Determine the [x, y] coordinate at the center of the cell enclosing the given text.  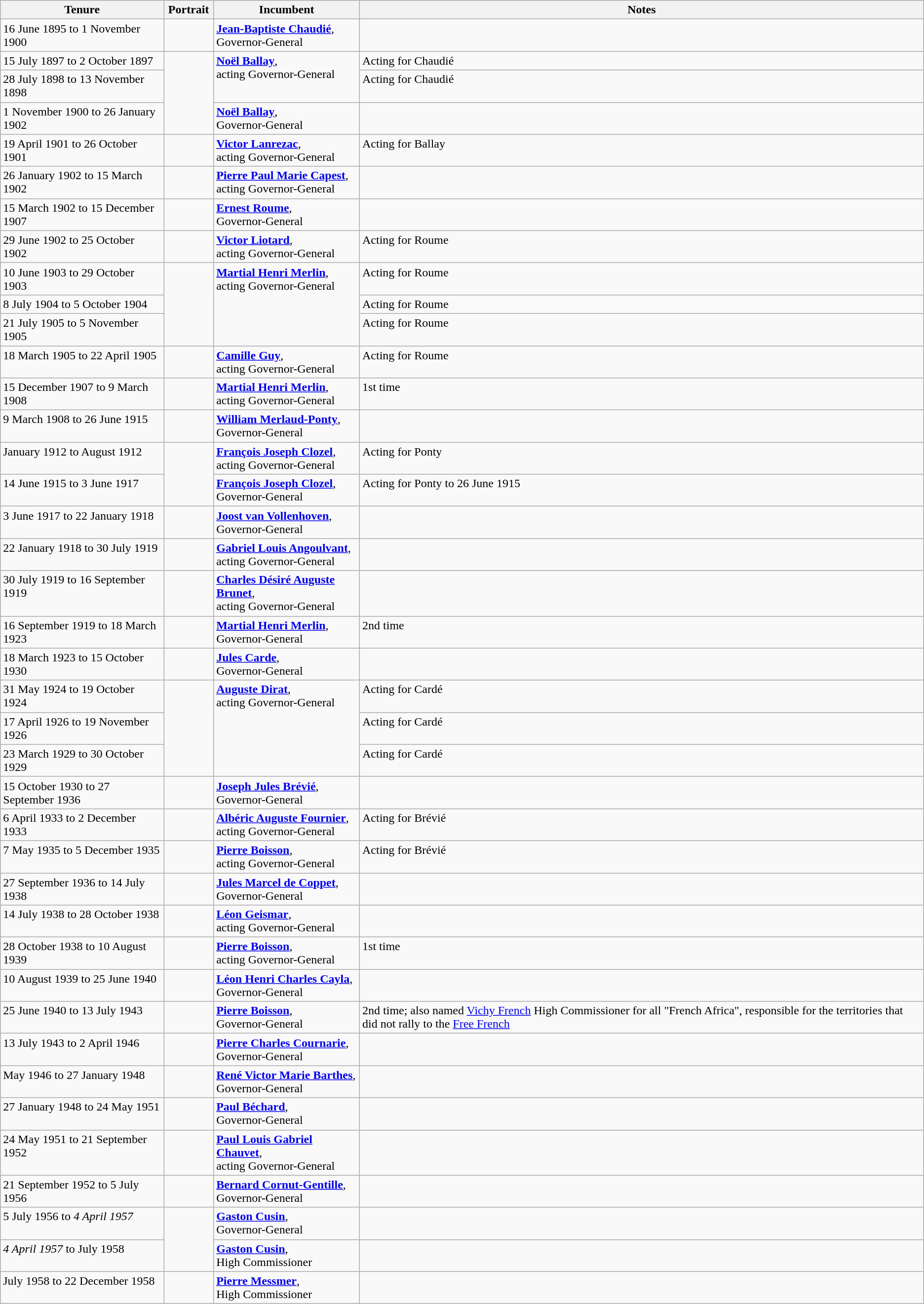
Tenure [82, 10]
Victor Lanrezac, acting Governor-General [287, 150]
22 January 1918 to 30 July 1919 [82, 555]
3 June 1917 to 22 January 1918 [82, 522]
18 March 1905 to 22 April 1905 [82, 361]
Noël Ballay, acting Governor-General [287, 77]
Gabriel Louis Angoulvant, acting Governor-General [287, 555]
Acting for Ballay [642, 150]
19 April 1901 to 26 October 1901 [82, 150]
René Victor Marie Barthes, Governor-General [287, 1082]
Auguste Dirat, acting Governor-General [287, 729]
28 July 1898 to 13 November 1898 [82, 86]
29 June 1902 to 25 October 1902 [82, 247]
15 July 1897 to 2 October 1897 [82, 61]
21 July 1905 to 5 November 1905 [82, 330]
27 September 1936 to 14 July 1938 [82, 888]
William Merlaud-Ponty, Governor-General [287, 426]
Pierre Messmer, High Commissioner [287, 1287]
23 March 1929 to 30 October 1929 [82, 760]
François Joseph Clozel, Governor-General [287, 491]
Paul Béchard, Governor-General [287, 1113]
14 July 1938 to 28 October 1938 [82, 921]
1 November 1900 to 26 January 1902 [82, 118]
4 April 1957 to July 1958 [82, 1256]
16 September 1919 to 18 March 1923 [82, 632]
10 August 1939 to 25 June 1940 [82, 985]
31 May 1924 to 19 October 1924 [82, 696]
Incumbent [287, 10]
25 June 1940 to 13 July 1943 [82, 1018]
Jules Marcel de Coppet, Governor-General [287, 888]
Acting for Ponty [642, 458]
6 April 1933 to 2 December 1933 [82, 824]
Victor Liotard, acting Governor-General [287, 247]
Léon Henri Charles Cayla, Governor-General [287, 985]
28 October 1938 to 10 August 1939 [82, 954]
Paul Louis Gabriel Chauvet, acting Governor-General [287, 1152]
Jean-Baptiste Chaudié, Governor-General [287, 36]
Joseph Jules Brévié, Governor-General [287, 793]
Gaston Cusin, High Commissioner [287, 1256]
30 July 1919 to 16 September 1919 [82, 593]
May 1946 to 27 January 1948 [82, 1082]
July 1958 to 22 December 1958 [82, 1287]
Acting for Ponty to 26 June 1915 [642, 491]
14 June 1915 to 3 June 1917 [82, 491]
Pierre Paul Marie Capest, acting Governor-General [287, 183]
5 July 1956 to 4 April 1957 [82, 1223]
15 December 1907 to 9 March 1908 [82, 394]
Albéric Auguste Fournier, acting Governor-General [287, 824]
Charles Désiré Auguste Brunet, acting Governor-General [287, 593]
Ernest Roume, Governor-General [287, 214]
15 October 1930 to 27 September 1936 [82, 793]
2nd time [642, 632]
Gaston Cusin, Governor-General [287, 1223]
24 May 1951 to 21 September 1952 [82, 1152]
Jules Carde, Governor-General [287, 664]
January 1912 to August 1912 [82, 458]
8 July 1904 to 5 October 1904 [82, 304]
Noël Ballay, Governor-General [287, 118]
26 January 1902 to 15 March 1902 [82, 183]
15 March 1902 to 15 December 1907 [82, 214]
Portrait [189, 10]
Notes [642, 10]
Joost van Vollenhoven, Governor-General [287, 522]
Pierre Boisson, Governor-General [287, 1018]
François Joseph Clozel, acting Governor-General [287, 458]
27 January 1948 to 24 May 1951 [82, 1113]
2nd time; also named Vichy French High Commissioner for all "French Africa", responsible for the territories that did not rally to the Free French [642, 1018]
17 April 1926 to 19 November 1926 [82, 729]
Pierre Charles Cournarie, Governor-General [287, 1049]
Camille Guy, acting Governor-General [287, 361]
Bernard Cornut-Gentille, Governor-General [287, 1191]
18 March 1923 to 15 October 1930 [82, 664]
Martial Henri Merlin, Governor-General [287, 632]
10 June 1903 to 29 October 1903 [82, 278]
7 May 1935 to 5 December 1935 [82, 857]
16 June 1895 to 1 November 1900 [82, 36]
13 July 1943 to 2 April 1946 [82, 1049]
21 September 1952 to 5 July 1956 [82, 1191]
9 March 1908 to 26 June 1915 [82, 426]
Léon Geismar, acting Governor-General [287, 921]
